Identify which cell holds the provided text, then report its [x, y] central coordinate. 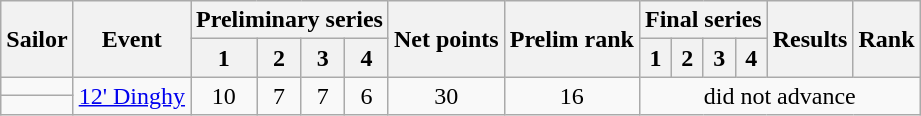
16 [572, 96]
12' Dinghy [132, 96]
30 [446, 96]
Sailor [37, 39]
Net points [446, 39]
Rank [886, 39]
Final series [703, 20]
6 [367, 96]
Results [810, 39]
Event [132, 39]
10 [224, 96]
did not advance [780, 96]
Prelim rank [572, 39]
Preliminary series [290, 20]
